Find where the given text appears and provide that cell's center as [x, y] coordinate. 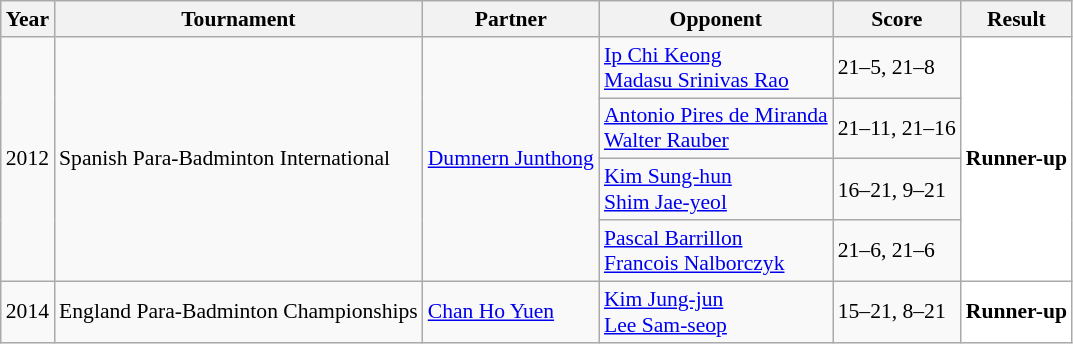
21–11, 21–16 [897, 128]
Year [28, 19]
Pascal Barrillon Francois Nalborczyk [716, 250]
Spanish Para-Badminton International [238, 159]
2012 [28, 159]
Result [1016, 19]
Partner [511, 19]
Antonio Pires de Miranda Walter Rauber [716, 128]
15–21, 8–21 [897, 312]
Kim Sung-hun Shim Jae-yeol [716, 190]
England Para-Badminton Championships [238, 312]
Dumnern Junthong [511, 159]
Ip Chi Keong Madasu Srinivas Rao [716, 68]
Opponent [716, 19]
Kim Jung-jun Lee Sam-seop [716, 312]
Score [897, 19]
2014 [28, 312]
Tournament [238, 19]
21–6, 21–6 [897, 250]
21–5, 21–8 [897, 68]
16–21, 9–21 [897, 190]
Chan Ho Yuen [511, 312]
